Identify which cell holds the provided text, then report its (x, y) central coordinate. 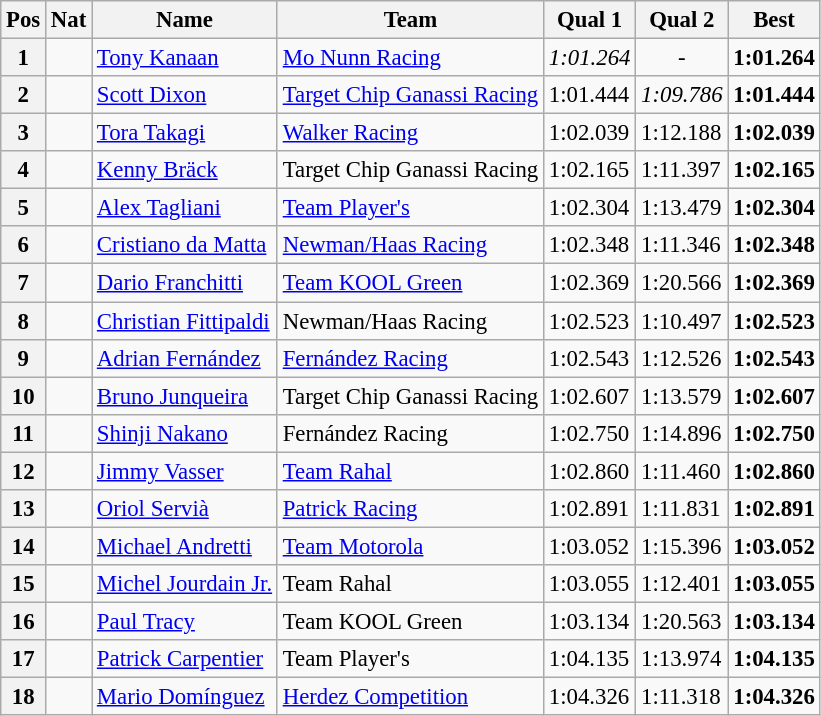
1:13.974 (682, 659)
1:20.563 (682, 621)
3 (24, 133)
Patrick Racing (410, 509)
Qual 2 (682, 20)
Best (774, 20)
1:11.318 (682, 697)
18 (24, 697)
15 (24, 584)
Tora Takagi (185, 133)
Tony Kanaan (185, 58)
1:11.346 (682, 245)
Dario Franchitti (185, 283)
13 (24, 509)
7 (24, 283)
1:20.566 (682, 283)
Team (410, 20)
6 (24, 245)
8 (24, 321)
Kenny Bräck (185, 170)
Jimmy Vasser (185, 471)
1:12.401 (682, 584)
Mo Nunn Racing (410, 58)
5 (24, 208)
Walker Racing (410, 133)
16 (24, 621)
Patrick Carpentier (185, 659)
9 (24, 358)
11 (24, 433)
Michel Jourdain Jr. (185, 584)
1:14.896 (682, 433)
1:12.526 (682, 358)
1:12.188 (682, 133)
Michael Andretti (185, 546)
Herdez Competition (410, 697)
Cristiano da Matta (185, 245)
Bruno Junqueira (185, 396)
1:09.786 (682, 95)
1:13.579 (682, 396)
12 (24, 471)
1:13.479 (682, 208)
Christian Fittipaldi (185, 321)
1:15.396 (682, 546)
1:11.831 (682, 509)
Nat (69, 20)
Alex Tagliani (185, 208)
Team Motorola (410, 546)
1:11.460 (682, 471)
Qual 1 (589, 20)
17 (24, 659)
Pos (24, 20)
10 (24, 396)
1:10.497 (682, 321)
Name (185, 20)
Mario Domínguez (185, 697)
Shinji Nakano (185, 433)
4 (24, 170)
1 (24, 58)
Paul Tracy (185, 621)
Scott Dixon (185, 95)
Oriol Servià (185, 509)
- (682, 58)
2 (24, 95)
Adrian Fernández (185, 358)
14 (24, 546)
1:11.397 (682, 170)
